Pinpoint the cell where the given text exists, returning its (X, Y) midpoint coordinate. 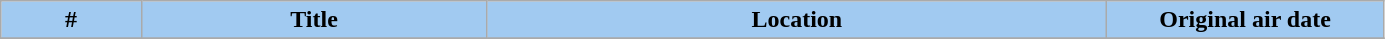
Location (797, 20)
Original air date (1246, 20)
# (72, 20)
Title (314, 20)
